Find where the given text appears and provide that cell's center as [x, y] coordinate. 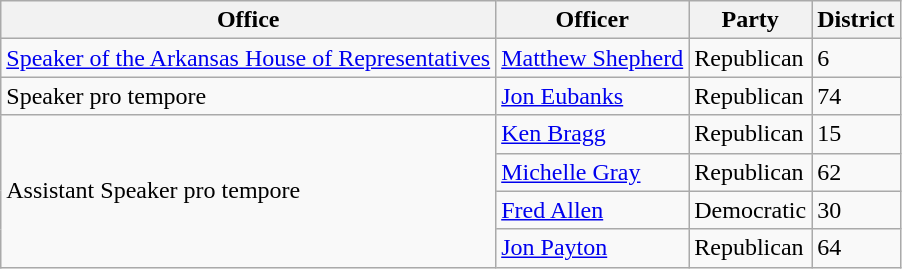
Party [750, 20]
Assistant Speaker pro tempore [248, 191]
Speaker of the Arkansas House of Representatives [248, 58]
Matthew Shepherd [592, 58]
Ken Bragg [592, 134]
Jon Eubanks [592, 96]
30 [856, 210]
Officer [592, 20]
Office [248, 20]
Fred Allen [592, 210]
Jon Payton [592, 248]
Speaker pro tempore [248, 96]
64 [856, 248]
62 [856, 172]
6 [856, 58]
Democratic [750, 210]
Michelle Gray [592, 172]
15 [856, 134]
District [856, 20]
74 [856, 96]
